Detect which cell encompasses the target text, then output its [X, Y] center coordinate. 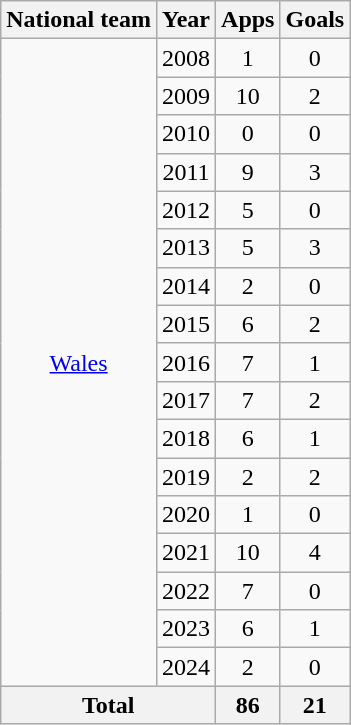
2015 [186, 324]
Year [186, 20]
2019 [186, 477]
Total [108, 705]
86 [248, 705]
2021 [186, 553]
Wales [79, 362]
Goals [315, 20]
2014 [186, 286]
Apps [248, 20]
2018 [186, 438]
2023 [186, 629]
2022 [186, 591]
2017 [186, 400]
2013 [186, 248]
9 [248, 172]
2008 [186, 58]
National team [79, 20]
2011 [186, 172]
2024 [186, 667]
4 [315, 553]
21 [315, 705]
2016 [186, 362]
2012 [186, 210]
2020 [186, 515]
2009 [186, 96]
2010 [186, 134]
